Extract the [x, y] coordinate from the center of the cell holding the provided text.  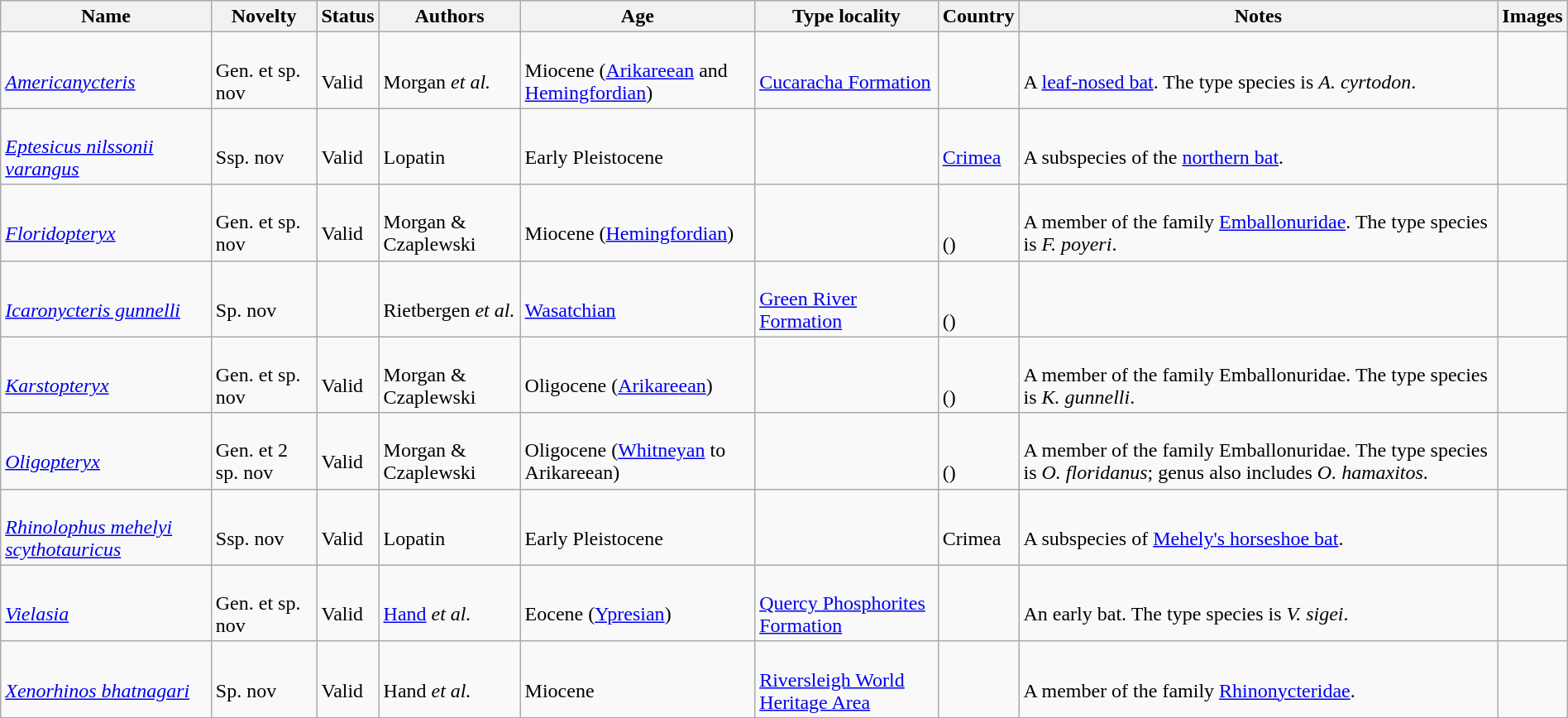
Status [347, 17]
A member of the family Emballonuridae. The type species is O. floridanus; genus also includes O. hamaxitos. [1259, 451]
Miocene (Arikareean and Hemingfordian) [638, 70]
A member of the family Emballonuridae. The type species is F. poyeri. [1259, 223]
Age [638, 17]
Miocene [638, 679]
Country [978, 17]
Novelty [264, 17]
Images [1532, 17]
Green River Formation [847, 299]
Quercy Phosphorites Formation [847, 603]
Vielasia [106, 603]
A subspecies of the northern bat. [1259, 146]
Riversleigh World Heritage Area [847, 679]
Rietbergen et al. [450, 299]
A subspecies of Mehely's horseshoe bat. [1259, 527]
Authors [450, 17]
Oligocene (Whitneyan to Arikareean) [638, 451]
Cucaracha Formation [847, 70]
A member of the family Emballonuridae. The type species is K. gunnelli. [1259, 375]
Oligocene (Arikareean) [638, 375]
Gen. et 2 sp. nov [264, 451]
Miocene (Hemingfordian) [638, 223]
Oligopteryx [106, 451]
A leaf-nosed bat. The type species is A. cyrtodon. [1259, 70]
Eocene (Ypresian) [638, 603]
Xenorhinos bhatnagari [106, 679]
Type locality [847, 17]
Notes [1259, 17]
An early bat. The type species is V. sigei. [1259, 603]
Icaronycteris gunnelli [106, 299]
Morgan et al. [450, 70]
A member of the family Rhinonycteridae. [1259, 679]
Floridopteryx [106, 223]
Name [106, 17]
Eptesicus nilssonii varangus [106, 146]
Rhinolophus mehelyi scythotauricus [106, 527]
Wasatchian [638, 299]
Americanycteris [106, 70]
Karstopteryx [106, 375]
